Identify which cell holds the provided text, then report its (x, y) central coordinate. 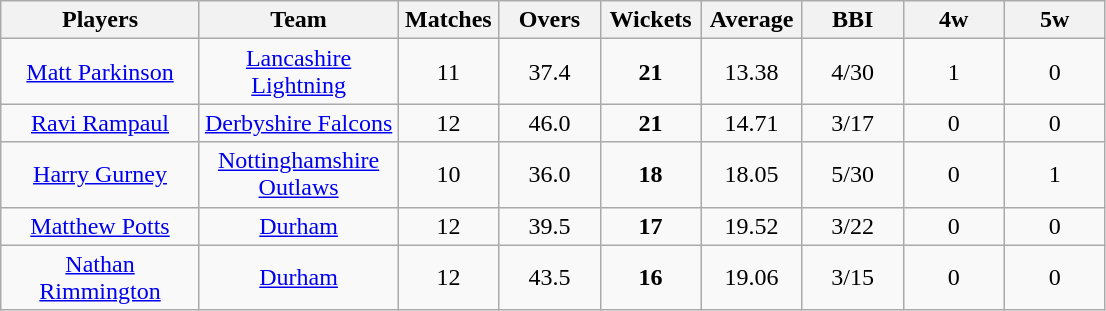
Derbyshire Falcons (298, 123)
Matt Parkinson (100, 72)
Nottinghamshire Outlaws (298, 174)
36.0 (550, 174)
5w (1054, 20)
19.06 (752, 278)
Wickets (650, 20)
39.5 (550, 226)
Average (752, 20)
18 (650, 174)
5/30 (852, 174)
4/30 (852, 72)
Overs (550, 20)
Team (298, 20)
13.38 (752, 72)
19.52 (752, 226)
3/22 (852, 226)
37.4 (550, 72)
14.71 (752, 123)
3/15 (852, 278)
Lancashire Lightning (298, 72)
46.0 (550, 123)
Matthew Potts (100, 226)
Harry Gurney (100, 174)
Matches (448, 20)
Ravi Rampaul (100, 123)
4w (954, 20)
3/17 (852, 123)
Players (100, 20)
10 (448, 174)
17 (650, 226)
11 (448, 72)
43.5 (550, 278)
16 (650, 278)
18.05 (752, 174)
BBI (852, 20)
Nathan Rimmington (100, 278)
